Return the (x, y) coordinate for the center point of the cell that contains the specified text.  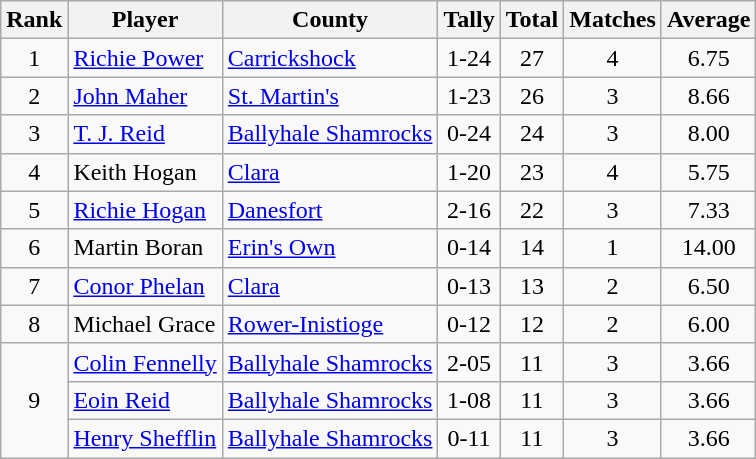
0-14 (469, 248)
13 (532, 286)
T. J. Reid (145, 134)
Michael Grace (145, 324)
St. Martin's (330, 96)
1-24 (469, 58)
Henry Shefflin (145, 438)
12 (532, 324)
1-08 (469, 400)
Tally (469, 20)
0-12 (469, 324)
6.50 (708, 286)
8.00 (708, 134)
Rank (34, 20)
6.00 (708, 324)
Richie Power (145, 58)
0-24 (469, 134)
John Maher (145, 96)
Carrickshock (330, 58)
2-16 (469, 210)
County (330, 20)
2-05 (469, 362)
9 (34, 400)
Eoin Reid (145, 400)
Matches (613, 20)
Rower-Inistioge (330, 324)
22 (532, 210)
Keith Hogan (145, 172)
5 (34, 210)
27 (532, 58)
7.33 (708, 210)
14.00 (708, 248)
Player (145, 20)
8.66 (708, 96)
Average (708, 20)
6 (34, 248)
23 (532, 172)
0-11 (469, 438)
14 (532, 248)
7 (34, 286)
1-23 (469, 96)
6.75 (708, 58)
Conor Phelan (145, 286)
8 (34, 324)
Total (532, 20)
Danesfort (330, 210)
0-13 (469, 286)
24 (532, 134)
5.75 (708, 172)
1-20 (469, 172)
Colin Fennelly (145, 362)
Martin Boran (145, 248)
26 (532, 96)
Erin's Own (330, 248)
Richie Hogan (145, 210)
